From the cell containing the given text, extract its center point as (x, y) coordinate. 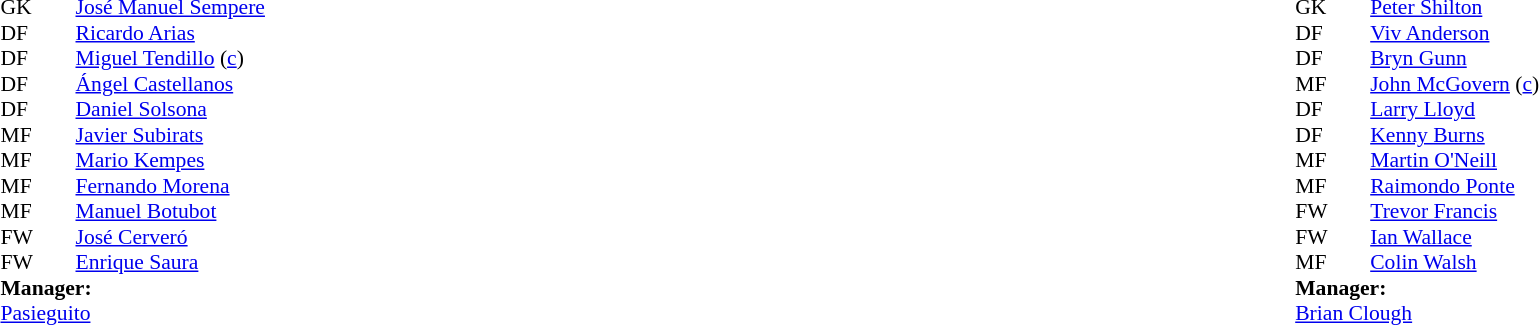
Ian Wallace (1454, 237)
Javier Subirats (170, 135)
Bryn Gunn (1454, 59)
Viv Anderson (1454, 33)
Martin O'Neill (1454, 161)
Colin Walsh (1454, 263)
Larry Lloyd (1454, 109)
Fernando Morena (170, 186)
Manuel Botubot (170, 211)
Raimondo Ponte (1454, 186)
Kenny Burns (1454, 135)
Mario Kempes (170, 161)
Miguel Tendillo (c) (170, 59)
José Cerveró (170, 237)
Ricardo Arias (170, 33)
Trevor Francis (1454, 211)
John McGovern (c) (1454, 84)
Daniel Solsona (170, 109)
Ángel Castellanos (170, 84)
Enrique Saura (170, 263)
